Return the [x, y] coordinate for the center point of the cell that contains the specified text.  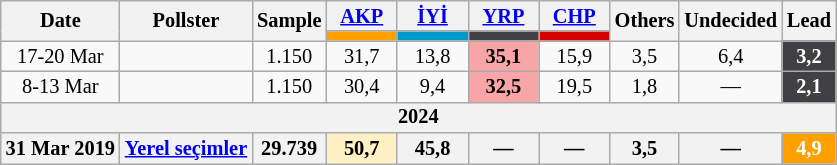
31,7 [362, 56]
45,8 [432, 148]
29.739 [289, 148]
Lead [809, 20]
32,5 [504, 86]
13,8 [432, 56]
6,4 [730, 56]
1,8 [645, 86]
17-20 Mar [60, 56]
15,9 [574, 56]
31 Mar 2019 [60, 148]
CHP [574, 16]
Undecided [730, 20]
4,9 [809, 148]
50,7 [362, 148]
35,1 [504, 56]
Sample [289, 20]
İYİ [432, 16]
19,5 [574, 86]
2024 [418, 118]
Yerel seçimler [186, 148]
30,4 [362, 86]
3,2 [809, 56]
8-13 Mar [60, 86]
Others [645, 20]
2,1 [809, 86]
YRP [504, 16]
Date [60, 20]
AKP [362, 16]
9,4 [432, 86]
Pollster [186, 20]
